Output the [X, Y] coordinate of the center of the cell containing the given text.  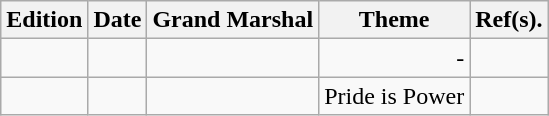
Theme [394, 20]
Date [118, 20]
Pride is Power [394, 96]
Ref(s). [509, 20]
- [394, 58]
Grand Marshal [233, 20]
Edition [44, 20]
